Extract the (x, y) coordinate from the center of the cell holding the provided text.  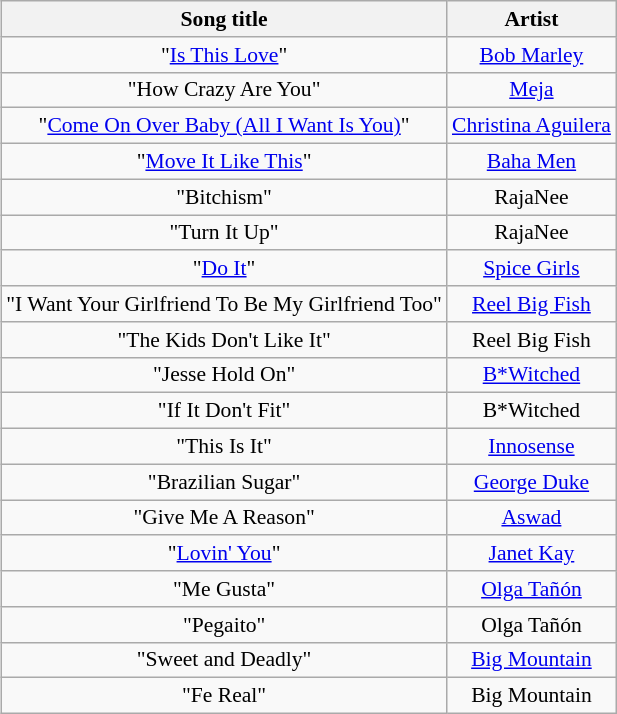
Bob Marley (532, 54)
Meja (532, 90)
Baha Men (532, 161)
"Move It Like This" (224, 161)
"The Kids Don't Like It" (224, 339)
"Turn It Up" (224, 232)
"Come On Over Baby (All I Want Is You)" (224, 126)
"Give Me A Reason" (224, 518)
"Pegaito" (224, 624)
"Sweet and Deadly" (224, 660)
"How Crazy Are You" (224, 90)
"Brazilian Sugar" (224, 482)
"I Want Your Girlfriend To Be My Girlfriend Too" (224, 304)
"Fe Real" (224, 696)
"Bitchism" (224, 197)
"Is This Love" (224, 54)
Spice Girls (532, 268)
"Do It" (224, 268)
Christina Aguilera (532, 126)
George Duke (532, 482)
"If It Don't Fit" (224, 411)
Artist (532, 19)
Aswad (532, 518)
"Jesse Hold On" (224, 375)
"Lovin' You" (224, 553)
Innosense (532, 446)
"Me Gusta" (224, 589)
Janet Kay (532, 553)
Song title (224, 19)
"This Is It" (224, 446)
